Return (x, y) of the center of cell containing provided text 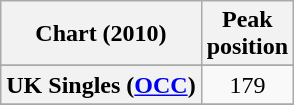
Peakposition (247, 34)
Chart (2010) (101, 34)
179 (247, 85)
UK Singles (OCC) (101, 85)
